Return (x, y) of the center of cell containing provided text 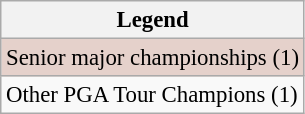
Other PGA Tour Champions (1) (153, 95)
Senior major championships (1) (153, 58)
Legend (153, 20)
